Pinpoint the cell where the given text exists, returning its [X, Y] midpoint coordinate. 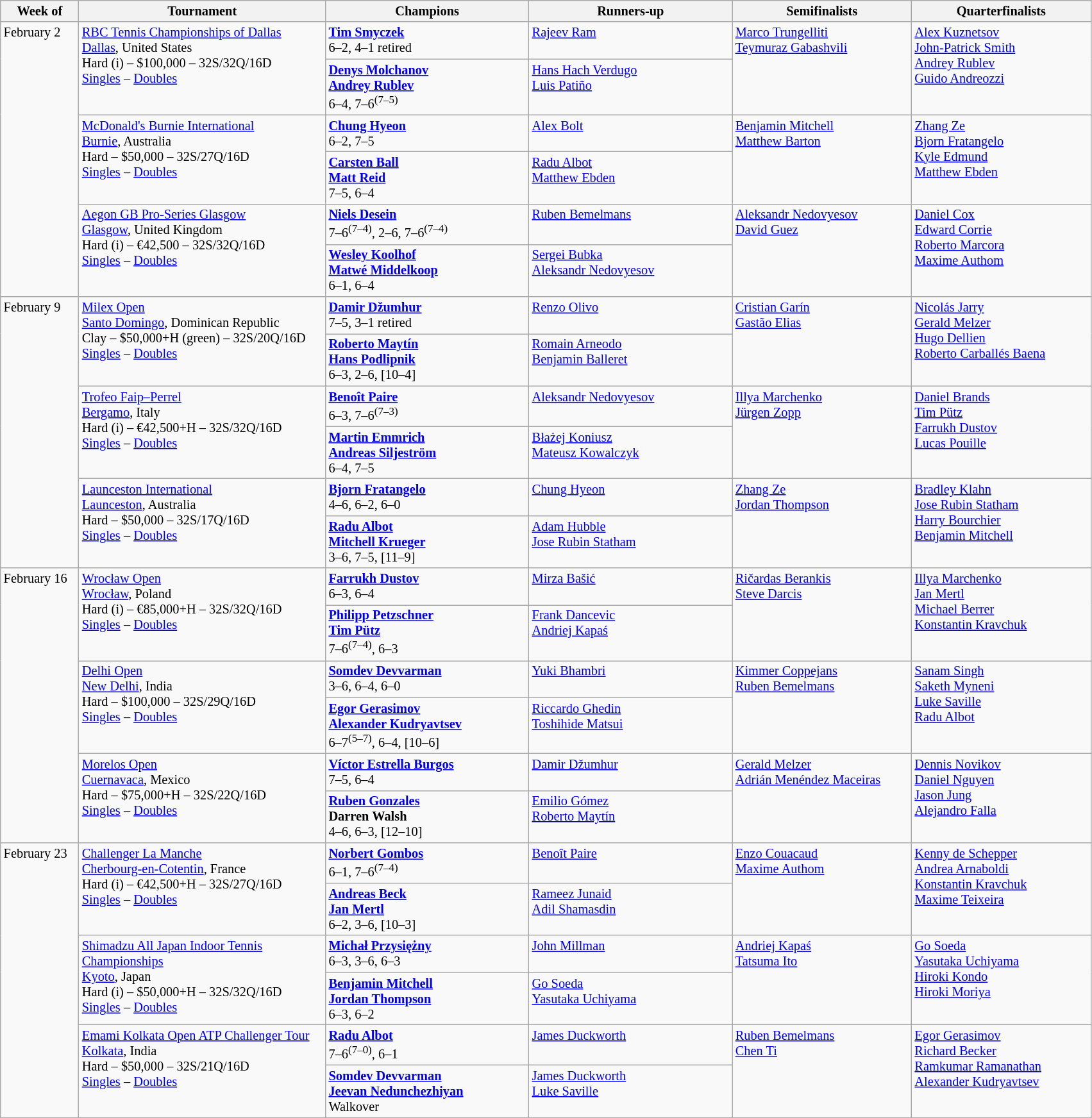
Roberto Maytín Hans Podlipnik 6–3, 2–6, [10–4] [427, 360]
Bjorn Fratangelo 4–6, 6–2, 6–0 [427, 497]
Denys Molchanov Andrey Rublev 6–4, 7–6(7–5) [427, 87]
Philipp Petzschner Tim Pütz7–6(7–4), 6–3 [427, 632]
Riccardo Ghedin Toshihide Matsui [631, 726]
Sergei Bubka Aleksandr Nedovyesov [631, 271]
Aegon GB Pro-Series GlasgowGlasgow, United Kingdom Hard (i) – €42,500 – 32S/32Q/16DSingles – Doubles [203, 250]
Somdev Devvarman 3–6, 6–4, 6–0 [427, 679]
Nicolás Jarry Gerald Melzer Hugo Dellien Roberto Carballés Baena [1002, 341]
Daniel Brands Tim Pütz Farrukh Dustov Lucas Pouille [1002, 432]
Hans Hach Verdugo Luis Patiño [631, 87]
Wesley Koolhof Matwé Middelkoop 6–1, 6–4 [427, 271]
Carsten Ball Matt Reid 7–5, 6–4 [427, 178]
Alex Kuznetsov John-Patrick Smith Andrey Rublev Guido Andreozzi [1002, 68]
Víctor Estrella Burgos7–5, 6–4 [427, 772]
Tim Smyczek 6–2, 4–1 retired [427, 40]
Andriej Kapaś Tatsuma Ito [822, 980]
Benoît Paire [631, 863]
Champions [427, 11]
Sanam Singh Saketh Myneni Luke Saville Radu Albot [1002, 706]
Benjamin Mitchell Matthew Barton [822, 159]
Egor Gerasimov Alexander Kudryavtsev 6–7(5–7), 6–4, [10–6] [427, 726]
Mirza Bašić [631, 587]
Kimmer Coppejans Ruben Bemelmans [822, 706]
Go Soeda Yasutaka Uchiyama Hiroki Kondo Hiroki Moriya [1002, 980]
Radu Albot Mitchell Krueger 3–6, 7–5, [11–9] [427, 542]
Chung Hyeon 6–2, 7–5 [427, 133]
Michał Przysiężny6–3, 3–6, 6–3 [427, 954]
Delhi OpenNew Delhi, India Hard – $100,000 – 32S/29Q/16DSingles – Doubles [203, 706]
Benoît Paire 6–3, 7–6(7–3) [427, 406]
Morelos OpenCuernavaca, Mexico Hard – $75,000+H – 32S/22Q/16DSingles – Doubles [203, 797]
Norbert Gombos6–1, 7–6(7–4) [427, 863]
Illya Marchenko Jürgen Zopp [822, 432]
Damir Džumhur 7–5, 3–1 retired [427, 315]
Runners-up [631, 11]
Marco Trungelliti Teymuraz Gabashvili [822, 68]
Zhang Ze Bjorn Fratangelo Kyle Edmund Matthew Ebden [1002, 159]
Damir Džumhur [631, 772]
Radu Albot Matthew Ebden [631, 178]
Tournament [203, 11]
Emilio Gómez Roberto Maytín [631, 817]
Launceston InternationalLaunceston, Australia Hard – $50,000 – 32S/17Q/16DSingles – Doubles [203, 523]
RBC Tennis Championships of DallasDallas, United States Hard (i) – $100,000 – 32S/32Q/16DSingles – Doubles [203, 68]
Alex Bolt [631, 133]
McDonald's Burnie InternationalBurnie, Australia Hard – $50,000 – 32S/27Q/16DSingles – Doubles [203, 159]
Egor Gerasimov Richard Becker Ramkumar Ramanathan Alexander Kudryavtsev [1002, 1071]
John Millman [631, 954]
Illya Marchenko Jan Mertl Michael Berrer Konstantin Kravchuk [1002, 614]
Martin Emmrich Andreas Siljeström6–4, 7–5 [427, 453]
Rameez Junaid Adil Shamasdin [631, 909]
Zhang Ze Jordan Thompson [822, 523]
Dennis Novikov Daniel Nguyen Jason Jung Alejandro Falla [1002, 797]
Adam Hubble Jose Rubin Statham [631, 542]
Go Soeda Yasutaka Uchiyama [631, 999]
February 16 [40, 705]
Ruben Gonzales Darren Walsh4–6, 6–3, [12–10] [427, 817]
Gerald Melzer Adrián Menéndez Maceiras [822, 797]
Ričardas Berankis Steve Darcis [822, 614]
Aleksandr Nedovyesov [631, 406]
Emami Kolkata Open ATP Challenger TourKolkata, India Hard – $50,000 – 32S/21Q/16DSingles – Doubles [203, 1071]
Romain Arneodo Benjamin Balleret [631, 360]
Semifinalists [822, 11]
Andreas Beck Jan Mertl6–2, 3–6, [10–3] [427, 909]
Chung Hyeon [631, 497]
Shimadzu All Japan Indoor Tennis ChampionshipsKyoto, Japan Hard (i) – $50,000+H – 32S/32Q/16DSingles – Doubles [203, 980]
Cristian Garín Gastão Elias [822, 341]
Renzo Olivo [631, 315]
James Duckworth Luke Saville [631, 1091]
February 9 [40, 432]
Ruben Bemelmans Chen Ti [822, 1071]
Trofeo Faip–PerrelBergamo, Italy Hard (i) – €42,500+H – 32S/32Q/16DSingles – Doubles [203, 432]
Ruben Bemelmans [631, 224]
Bradley Klahn Jose Rubin Statham Harry Bourchier Benjamin Mitchell [1002, 523]
Benjamin Mitchell Jordan Thompson6–3, 6–2 [427, 999]
Radu Albot7–6(7–0), 6–1 [427, 1045]
Quarterfinalists [1002, 11]
Aleksandr Nedovyesov David Guez [822, 250]
Niels Desein 7–6(7–4), 2–6, 7–6(7–4) [427, 224]
Błażej Koniusz Mateusz Kowalczyk [631, 453]
Daniel Cox Edward Corrie Roberto Marcora Maxime Authom [1002, 250]
Wrocław OpenWrocław, Poland Hard (i) – €85,000+H – 32S/32Q/16DSingles – Doubles [203, 614]
Challenger La MancheCherbourg-en-Cotentin, France Hard (i) – €42,500+H – 32S/27Q/16DSingles – Doubles [203, 889]
Enzo Couacaud Maxime Authom [822, 889]
Farrukh Dustov 6–3, 6–4 [427, 587]
Week of [40, 11]
February 2 [40, 159]
Kenny de Schepper Andrea Arnaboldi Konstantin Kravchuk Maxime Teixeira [1002, 889]
Yuki Bhambri [631, 679]
Somdev Devvarman Jeevan NedunchezhiyanWalkover [427, 1091]
February 23 [40, 980]
Milex OpenSanto Domingo, Dominican Republic Clay – $50,000+H (green) – 32S/20Q/16DSingles – Doubles [203, 341]
James Duckworth [631, 1045]
Rajeev Ram [631, 40]
Frank Dancevic Andriej Kapaś [631, 632]
